Extract the [x, y] coordinate from the center of the cell holding the provided text.  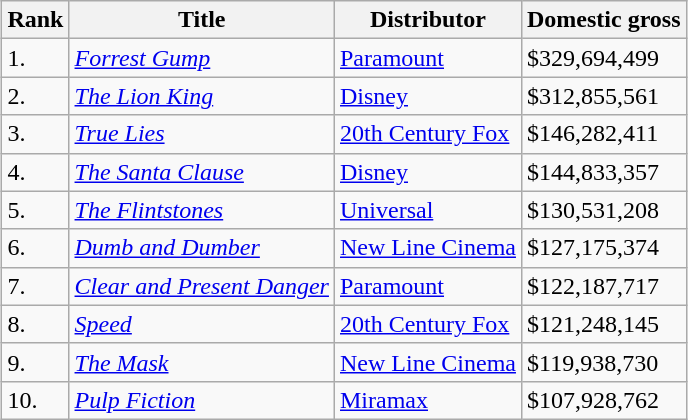
6. [36, 248]
$312,855,561 [604, 96]
Miramax [428, 400]
The Santa Clause [202, 172]
3. [36, 134]
$107,928,762 [604, 400]
Title [202, 20]
5. [36, 210]
The Flintstones [202, 210]
$329,694,499 [604, 58]
$127,175,374 [604, 248]
Domestic gross [604, 20]
True Lies [202, 134]
Clear and Present Danger [202, 286]
The Mask [202, 362]
$119,938,730 [604, 362]
Dumb and Dumber [202, 248]
1. [36, 58]
$144,833,357 [604, 172]
$146,282,411 [604, 134]
The Lion King [202, 96]
Distributor [428, 20]
$121,248,145 [604, 324]
9. [36, 362]
Universal [428, 210]
8. [36, 324]
Rank [36, 20]
Pulp Fiction [202, 400]
$122,187,717 [604, 286]
Speed [202, 324]
2. [36, 96]
Forrest Gump [202, 58]
$130,531,208 [604, 210]
7. [36, 286]
4. [36, 172]
10. [36, 400]
